Output the [x, y] coordinate of the center of the cell containing the given text.  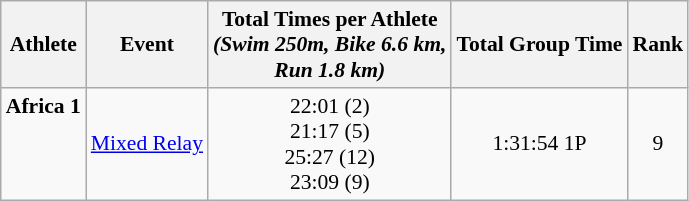
Total Group Time [539, 44]
Total Times per Athlete (Swim 250m, Bike 6.6 km, Run 1.8 km) [330, 44]
1:31:54 1P [539, 144]
Africa 1 [44, 144]
Event [147, 44]
9 [658, 144]
Rank [658, 44]
Athlete [44, 44]
Mixed Relay [147, 144]
22:01 (2)21:17 (5)25:27 (12)23:09 (9) [330, 144]
